Output the [X, Y] coordinate of the center of the cell containing the given text.  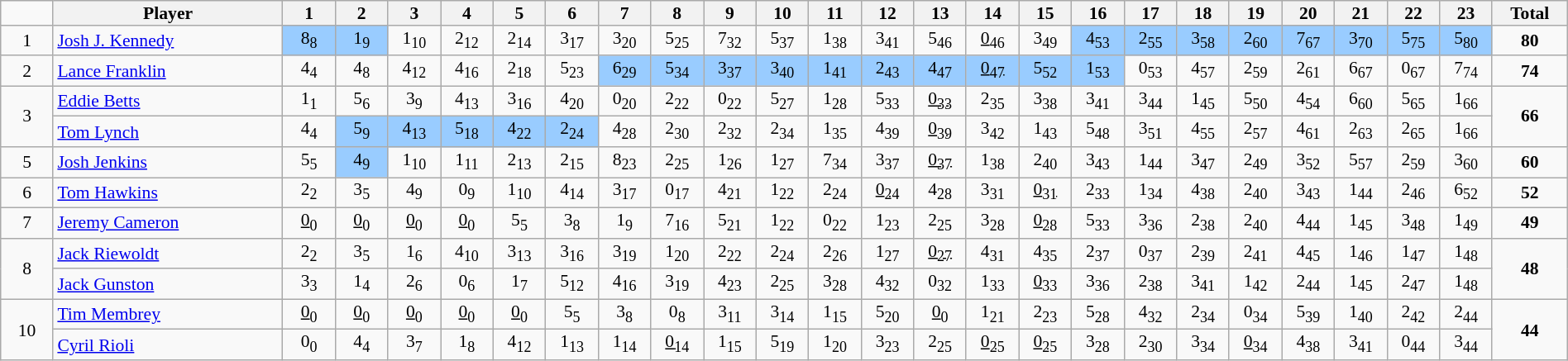
263 [1361, 132]
338 [1045, 101]
358 [1203, 41]
565 [1413, 101]
360 [1466, 162]
667 [1361, 71]
255 [1150, 41]
Player [168, 13]
261 [1308, 71]
Lance Franklin [168, 71]
52 [1530, 193]
121 [992, 314]
660 [1361, 101]
237 [1098, 254]
047 [992, 71]
455 [1203, 132]
314 [782, 314]
716 [677, 223]
027 [940, 254]
528 [1098, 314]
128 [835, 101]
550 [1255, 101]
520 [887, 314]
323 [887, 345]
546 [940, 41]
444 [1308, 223]
Total [1530, 13]
218 [519, 71]
242 [1413, 314]
031 [1045, 193]
88 [309, 41]
23 [1466, 13]
539 [1308, 314]
457 [1203, 71]
13 [940, 13]
141 [835, 71]
149 [1466, 223]
732 [730, 41]
146 [1361, 254]
512 [572, 284]
133 [992, 284]
60 [1530, 162]
Tom Lynch [168, 132]
134 [1150, 193]
239 [1203, 254]
767 [1308, 41]
334 [1203, 345]
223 [1045, 314]
525 [677, 41]
431 [992, 254]
06 [467, 284]
347 [1203, 162]
243 [887, 71]
39 [414, 101]
247 [1413, 284]
575 [1413, 41]
410 [467, 254]
020 [624, 101]
Cyril Rioli [168, 345]
046 [992, 41]
313 [519, 254]
Jeremy Cameron [168, 223]
548 [1098, 132]
348 [1413, 223]
140 [1361, 314]
15 [1045, 13]
215 [572, 162]
Josh Jenkins [168, 162]
257 [1255, 132]
461 [1308, 132]
552 [1045, 71]
734 [835, 162]
4 [467, 13]
09 [467, 193]
422 [519, 132]
142 [1255, 284]
445 [1308, 254]
226 [835, 254]
439 [887, 132]
580 [1466, 41]
774 [1466, 71]
246 [1413, 193]
153 [1098, 71]
Eddie Betts [168, 101]
135 [835, 132]
024 [887, 193]
370 [1361, 41]
518 [467, 132]
629 [624, 71]
Tim Membrey [168, 314]
523 [572, 71]
Tom Hawkins [168, 193]
414 [572, 193]
66 [1530, 116]
147 [1413, 254]
212 [467, 41]
Jack Riewoldt [168, 254]
233 [1098, 193]
113 [572, 345]
447 [940, 71]
111 [467, 162]
014 [677, 345]
08 [677, 314]
521 [730, 223]
80 [1530, 41]
74 [1530, 71]
342 [992, 132]
260 [1255, 41]
537 [782, 41]
519 [782, 345]
37 [414, 345]
311 [730, 314]
26 [414, 284]
534 [677, 71]
039 [940, 132]
21 [1361, 13]
652 [1466, 193]
56 [361, 101]
423 [730, 284]
557 [1361, 162]
453 [1098, 41]
067 [1413, 71]
235 [992, 101]
Jack Gunston [168, 284]
351 [1150, 132]
352 [1308, 162]
028 [1045, 223]
823 [624, 162]
126 [730, 162]
032 [940, 284]
017 [677, 193]
59 [361, 132]
143 [1045, 132]
249 [1255, 162]
Josh J. Kennedy [168, 41]
527 [782, 101]
349 [1045, 41]
20 [1308, 13]
213 [519, 162]
214 [519, 41]
340 [782, 71]
241 [1255, 254]
331 [992, 193]
053 [1150, 71]
265 [1413, 132]
421 [730, 193]
123 [887, 223]
232 [730, 132]
12 [887, 13]
420 [572, 101]
9 [730, 13]
114 [624, 345]
320 [624, 41]
044 [1413, 345]
33 [309, 284]
435 [1045, 254]
454 [1308, 101]
